Return (X, Y) of the center of cell containing provided text 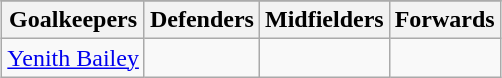
Defenders (202, 20)
Midfielders (324, 20)
Forwards (444, 20)
Goalkeepers (74, 20)
Yenith Bailey (74, 58)
